Scan for the cell matching the given text and deliver its (X, Y) coordinate at center. 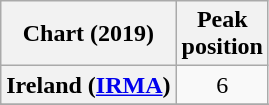
Peakposition (222, 34)
6 (222, 85)
Chart (2019) (88, 34)
Ireland (IRMA) (88, 85)
